Output the [X, Y] coordinate of the center of the cell containing the given text.  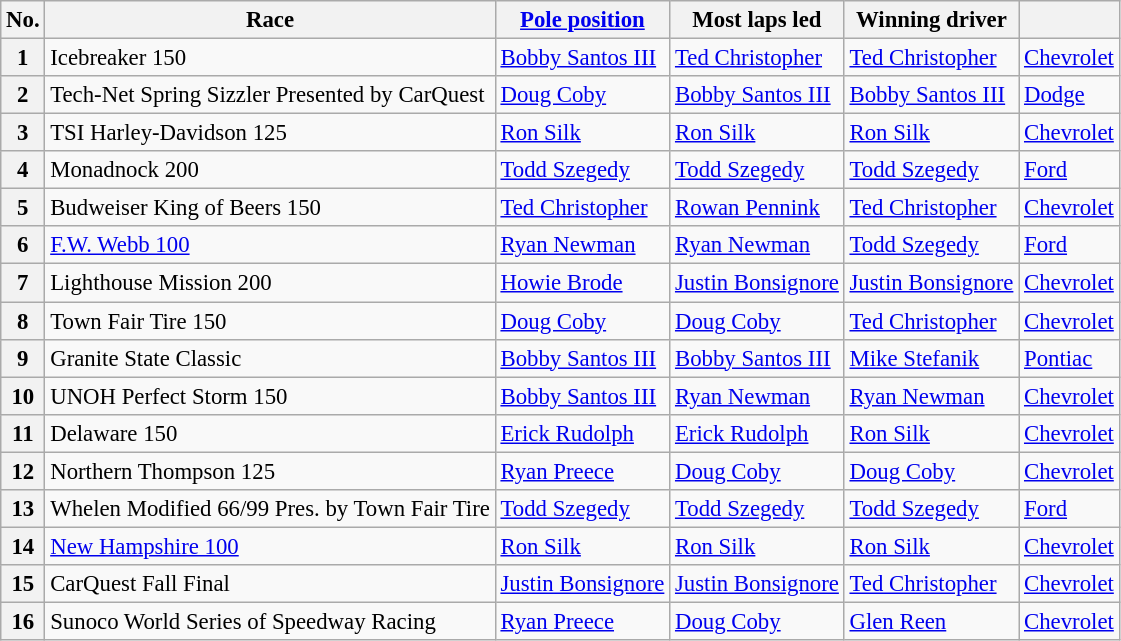
6 [23, 245]
1 [23, 58]
New Hampshire 100 [270, 546]
Pontiac [1069, 358]
5 [23, 208]
Northern Thompson 125 [270, 471]
No. [23, 20]
11 [23, 433]
13 [23, 509]
Town Fair Tire 150 [270, 321]
3 [23, 133]
9 [23, 358]
Dodge [1069, 95]
Lighthouse Mission 200 [270, 283]
Most laps led [758, 20]
7 [23, 283]
14 [23, 546]
8 [23, 321]
Monadnock 200 [270, 170]
Granite State Classic [270, 358]
Mike Stefanik [932, 358]
Sunoco World Series of Speedway Racing [270, 621]
12 [23, 471]
2 [23, 95]
TSI Harley-Davidson 125 [270, 133]
CarQuest Fall Final [270, 584]
Winning driver [932, 20]
15 [23, 584]
10 [23, 396]
Delaware 150 [270, 433]
Rowan Pennink [758, 208]
Glen Reen [932, 621]
Tech-Net Spring Sizzler Presented by CarQuest [270, 95]
Budweiser King of Beers 150 [270, 208]
UNOH Perfect Storm 150 [270, 396]
Whelen Modified 66/99 Pres. by Town Fair Tire [270, 509]
Icebreaker 150 [270, 58]
Race [270, 20]
F.W. Webb 100 [270, 245]
Pole position [582, 20]
16 [23, 621]
4 [23, 170]
Howie Brode [582, 283]
